Detect which cell encompasses the target text, then output its [X, Y] center coordinate. 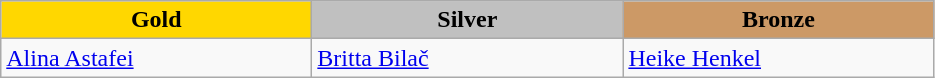
Bronze [778, 20]
Silver [468, 20]
Gold [156, 20]
Heike Henkel [778, 58]
Britta Bilač [468, 58]
Alina Astafei [156, 58]
